For the text-containing cell, return its midpoint in (X, Y) coordinate format. 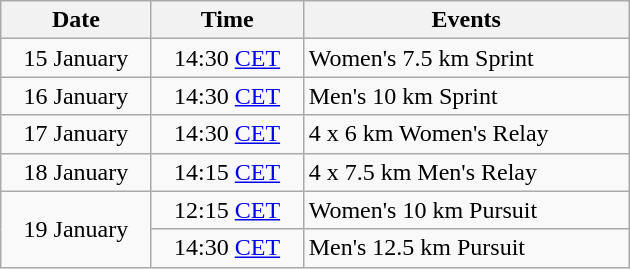
15 January (76, 58)
Women's 7.5 km Sprint (466, 58)
17 January (76, 134)
Men's 10 km Sprint (466, 96)
Time (227, 20)
4 x 7.5 km Men's Relay (466, 172)
Events (466, 20)
Women's 10 km Pursuit (466, 210)
12:15 CET (227, 210)
4 x 6 km Women's Relay (466, 134)
19 January (76, 229)
14:15 CET (227, 172)
18 January (76, 172)
16 January (76, 96)
Men's 12.5 km Pursuit (466, 248)
Date (76, 20)
